Return the [x, y] coordinate for the center point of the cell that contains the specified text.  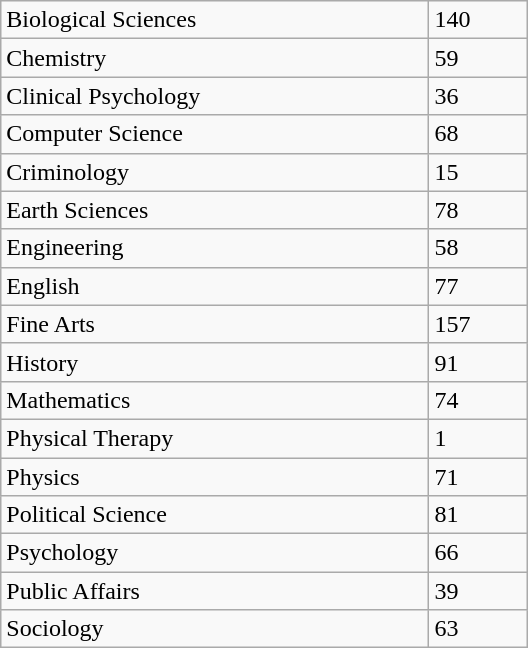
66 [478, 553]
81 [478, 515]
77 [478, 286]
Mathematics [215, 400]
68 [478, 134]
Political Science [215, 515]
58 [478, 248]
Computer Science [215, 134]
Engineering [215, 248]
History [215, 362]
Biological Sciences [215, 20]
Physical Therapy [215, 438]
74 [478, 400]
78 [478, 210]
Psychology [215, 553]
Fine Arts [215, 324]
Physics [215, 477]
59 [478, 58]
English [215, 286]
Earth Sciences [215, 210]
Clinical Psychology [215, 96]
Chemistry [215, 58]
Public Affairs [215, 591]
Sociology [215, 629]
36 [478, 96]
39 [478, 591]
140 [478, 20]
1 [478, 438]
91 [478, 362]
71 [478, 477]
157 [478, 324]
15 [478, 172]
Criminology [215, 172]
63 [478, 629]
